Locate the cell with the specified text and output its [x, y] center coordinate. 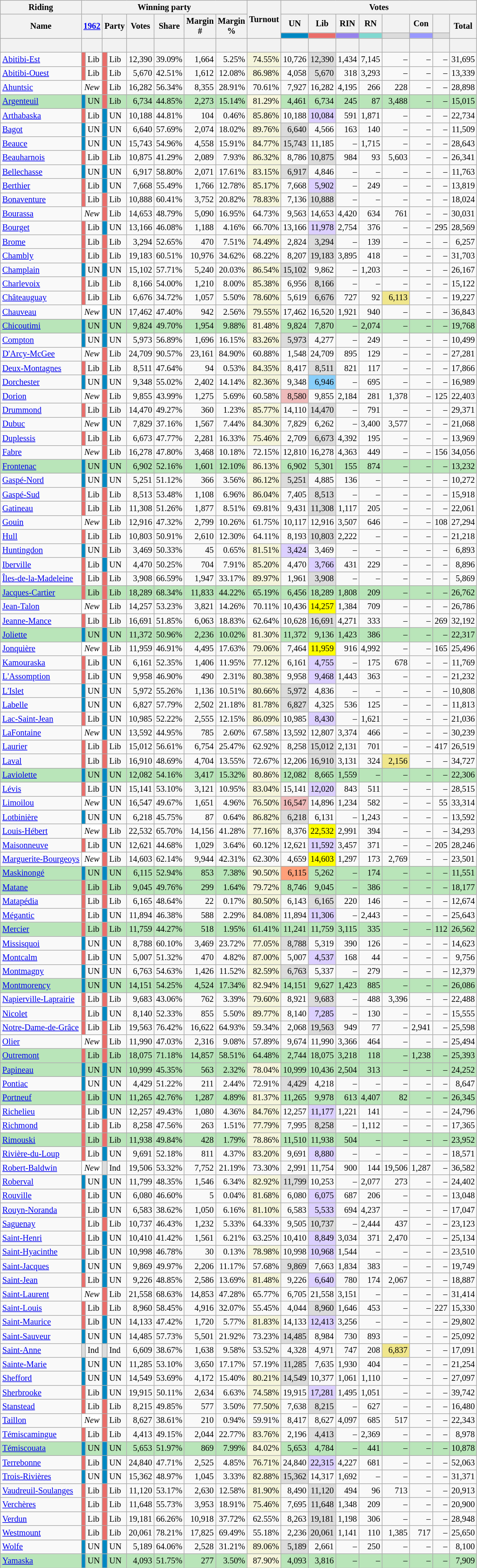
2,525 [200, 1463]
44.81% [169, 115]
11,241 [295, 929]
5,262 [322, 873]
7.99% [232, 1448]
31.21% [232, 1547]
0.13% [232, 1252]
4,420 [347, 214]
28,898 [463, 88]
8,665 [322, 775]
6.96% [232, 494]
785 [200, 733]
59.34% [264, 1028]
Share [169, 26]
6,754 [200, 747]
146 [371, 901]
220 [347, 901]
25,134 [463, 1238]
Jean-Talon [41, 607]
5,501 [200, 1336]
86.09% [264, 719]
Portneuf [41, 1098]
59.91% [264, 1420]
64.33% [264, 1224]
3,577 [396, 424]
6,893 [463, 550]
86.82% [264, 817]
295 [441, 228]
6.16% [232, 1210]
65.77% [264, 1294]
1,198 [347, 1519]
4.16% [232, 228]
7,285 [322, 1014]
2,206 [200, 1266]
53.23% [169, 607]
273 [396, 1182]
42.31% [232, 859]
155 [347, 466]
38.61% [169, 1420]
8,355 [200, 88]
4.37% [232, 1154]
77.50% [264, 1406]
0.46% [232, 115]
85.17% [264, 186]
64.11% [264, 537]
627 [371, 1406]
Fabre [41, 452]
Dubuc [41, 424]
27,097 [463, 1378]
404 [371, 1364]
1962 [92, 26]
2,470 [396, 1238]
37.72% [232, 1519]
17,365 [463, 1126]
1,559 [347, 775]
23.72% [232, 943]
17,825 [200, 1533]
1,930 [347, 1364]
2,630 [200, 1490]
0.64% [232, 817]
17,091 [463, 1350]
695 [371, 382]
12.58% [232, 1490]
Bellechasse [41, 172]
2.56% [232, 312]
Saguenay [41, 1224]
Arthabaska [41, 115]
761 [396, 214]
47.77% [169, 438]
1,921 [347, 312]
694 [347, 1210]
3,417 [200, 775]
11.95% [232, 663]
47.28% [232, 1294]
8.00% [232, 284]
24,796 [463, 1112]
1,050 [200, 1210]
8,786 [295, 158]
17,281 [322, 1392]
6,257 [463, 242]
2,281 [200, 438]
10,272 [463, 480]
46.78% [169, 1252]
Papineau [41, 1070]
853 [200, 873]
7.91% [232, 564]
3,293 [371, 73]
44.95% [169, 733]
494 [347, 1490]
2,077 [371, 1182]
Duplessis [41, 438]
10,726 [295, 59]
9,136 [322, 635]
14,853 [200, 1294]
78.21% [169, 1533]
58.45% [169, 1308]
57.89% [264, 1041]
25,393 [463, 1056]
54.63% [169, 971]
49.84% [169, 1140]
417 [441, 747]
2,443 [371, 915]
10.51% [232, 691]
48.79% [169, 214]
10,878 [463, 1448]
55.45% [264, 1308]
79.60% [264, 999]
266 [371, 88]
1,136 [200, 691]
Gatineau [41, 508]
12,807 [322, 733]
5.69% [232, 396]
25,496 [463, 649]
Labelle [41, 705]
Richelieu [41, 1112]
2,444 [371, 1224]
437 [396, 1224]
Matane [41, 887]
2,156 [396, 761]
Nicolet [41, 1014]
55.73% [169, 1505]
4.36% [232, 1112]
77.12% [264, 663]
1,646 [347, 1308]
54.96% [169, 143]
335 [371, 929]
281 [371, 396]
136 [347, 480]
2,528 [200, 1547]
1,544 [347, 1252]
324 [371, 761]
57.19% [264, 1364]
464 [371, 1041]
3,816 [322, 1561]
4,195 [347, 88]
701 [371, 747]
747 [347, 1350]
21,068 [463, 424]
53.52% [264, 1350]
5,533 [322, 1210]
118 [371, 1056]
5,090 [200, 214]
4,363 [347, 452]
8,580 [295, 396]
504 [347, 1140]
44.85% [169, 101]
70.61% [264, 88]
Saint-Jacques [41, 1266]
51.75% [169, 1561]
44.27% [169, 929]
85.38% [264, 284]
7,638 [295, 1406]
17,047 [463, 1210]
10.18% [232, 452]
15.32% [232, 775]
518 [200, 929]
9.58% [232, 1350]
2,369 [371, 1435]
46.43% [169, 1224]
2,068 [295, 1028]
68.34% [169, 592]
2.29% [232, 915]
Sainte-Marie [41, 1364]
52.16% [169, 466]
206 [371, 1196]
16.95% [232, 214]
6,456 [295, 592]
1,210 [200, 284]
51.85% [169, 621]
4,328 [295, 1350]
47.80% [169, 452]
1,612 [200, 73]
678 [396, 663]
13,048 [463, 1196]
1,221 [347, 1112]
81.29% [264, 101]
Saint-Louis [41, 1308]
2,634 [200, 1392]
9,627 [322, 986]
8,263 [295, 1519]
15,555 [463, 1014]
13.69% [232, 1280]
Rouyn-Noranda [41, 1210]
165 [441, 649]
8,647 [463, 1084]
3,424 [295, 550]
16,520 [322, 312]
34.72% [169, 298]
10,628 [295, 621]
1,766 [200, 186]
376 [371, 228]
52.94% [169, 873]
1,243 [371, 817]
Napierville-Laprairie [41, 999]
780 [347, 1280]
Gouin [41, 522]
11,763 [463, 172]
Lévis [41, 789]
11,754 [322, 1168]
69.81% [264, 508]
2,754 [347, 228]
4,058 [295, 73]
24,252 [463, 1070]
3,953 [200, 1505]
22,315 [322, 1463]
210 [200, 1420]
7.38% [232, 873]
7,927 [295, 88]
89.77% [264, 1014]
81.90% [264, 1490]
84.35% [264, 368]
12,674 [463, 901]
25,092 [463, 1336]
3,374 [347, 733]
949 [347, 1028]
Saint-Sauveur [41, 1336]
22,317 [463, 635]
Chicoutimi [41, 326]
76.50% [264, 803]
1,057 [200, 298]
2,941 [421, 1028]
10,976 [200, 256]
1,692 [347, 1477]
Chambly [41, 256]
50.91% [169, 537]
54.00% [169, 284]
62.55% [264, 1519]
36,582 [463, 1168]
25,650 [463, 1533]
1,112 [371, 1126]
23,501 [463, 859]
22,734 [463, 115]
17.17% [232, 1364]
45 [200, 550]
3.39% [232, 999]
6.34% [232, 1182]
110 [371, 1533]
47.64% [169, 368]
60.12% [264, 845]
48.35% [169, 1182]
141 [371, 1112]
42.51% [169, 73]
4,325 [322, 705]
53.69% [169, 1378]
Shefford [41, 1378]
17.63% [232, 649]
4,566 [322, 130]
79.06% [264, 649]
15,330 [463, 1308]
48.85% [169, 1280]
9,468 [322, 677]
58.80% [169, 172]
Olier [41, 1041]
250 [371, 1547]
2,402 [200, 382]
62.14% [169, 859]
7,909 [463, 1561]
Champlain [41, 270]
245 [347, 101]
7,695 [295, 1505]
22,306 [463, 775]
0.04% [232, 1196]
5,869 [463, 579]
2,273 [200, 101]
306 [371, 1519]
18.02% [232, 130]
87.00% [264, 957]
717 [421, 1533]
45.35% [169, 1070]
64.06% [169, 1547]
277 [200, 1561]
3.64% [232, 845]
453 [371, 1308]
139 [371, 242]
2,089 [200, 158]
3,131 [347, 761]
28.91% [232, 88]
49.76% [169, 887]
Con [421, 23]
11,813 [463, 705]
4,392 [347, 438]
26,086 [463, 986]
1,232 [200, 1224]
Abitibi-Ouest [41, 73]
104 [200, 115]
Bagot [41, 130]
563 [200, 1070]
84.77% [264, 143]
6,131 [322, 817]
Deux-Montagnes [41, 368]
8,746 [295, 887]
89.97% [264, 579]
63.25% [264, 1238]
11,185 [322, 143]
108 [441, 522]
126 [371, 943]
2,222 [347, 537]
57.79% [169, 705]
84.02% [264, 1448]
Trois-Rivières [41, 1477]
11,177 [322, 1112]
7,145 [371, 59]
64.48% [264, 1056]
Gaspé-Sud [41, 494]
31,371 [463, 1477]
Limoilou [41, 803]
Turnout [264, 19]
16,989 [463, 382]
10,499 [463, 340]
4,461 [295, 101]
811 [200, 1154]
893 [371, 1336]
15,015 [463, 101]
13,339 [463, 73]
3,151 [347, 1294]
Outremont [41, 1056]
Dorchester [41, 382]
11,833 [200, 592]
821 [347, 368]
1,384 [347, 607]
1.79% [232, 1140]
77.05% [264, 943]
14,317 [322, 1477]
1,720 [200, 1322]
9,862 [322, 270]
791 [371, 410]
6,609 [140, 1350]
26,562 [463, 929]
86.12% [264, 480]
874 [371, 466]
1,808 [347, 592]
81.78% [264, 705]
Iberville [41, 564]
7.93% [232, 158]
Beauharnois [41, 158]
84.30% [264, 424]
1,664 [200, 59]
713 [396, 1490]
Rimouski [41, 1140]
3,034 [347, 1238]
2,824 [295, 242]
47.32% [169, 522]
60.58% [264, 396]
52.35% [169, 663]
14,896 [322, 803]
900 [347, 1168]
43.99% [169, 396]
Lotbinière [41, 817]
48.69% [169, 761]
1,238 [421, 1056]
64.93% [232, 1028]
52,063 [463, 1463]
685 [371, 1420]
3,488 [396, 101]
1.64% [232, 887]
Saint-Hyacinthe [41, 1252]
3,256 [347, 1322]
50.25% [169, 564]
12,810 [295, 452]
1,141 [347, 1533]
31,414 [463, 1294]
52.33% [169, 1014]
21.19% [232, 1168]
61.75% [264, 522]
Riding [41, 7]
536 [347, 705]
77 [371, 1028]
2.60% [232, 733]
38.67% [169, 1350]
34,056 [463, 452]
28,515 [463, 789]
14,623 [463, 943]
263 [200, 1126]
81.10% [264, 1210]
26,762 [463, 592]
7,464 [295, 649]
56.34% [169, 88]
17.61% [232, 172]
15.91% [232, 143]
1,275 [200, 396]
Maisonneuve [41, 845]
Montmagny [41, 971]
299 [200, 887]
18,571 [463, 1154]
4,836 [322, 691]
449 [371, 452]
5,319 [322, 943]
74.49% [264, 242]
80.38% [264, 677]
4,537 [322, 957]
83.26% [264, 340]
22,403 [463, 396]
441 [371, 1448]
15.14% [232, 101]
0.94% [232, 1420]
19,227 [463, 298]
56.61% [169, 747]
11,510 [295, 1140]
Châteauguay [41, 298]
869 [200, 1448]
21.92% [232, 1336]
Hull [41, 537]
8,430 [322, 719]
31,703 [463, 256]
3,457 [347, 845]
80.86% [264, 775]
22,488 [463, 999]
Missisquoi [41, 943]
4,659 [295, 859]
4,916 [200, 1308]
4.82% [232, 957]
588 [200, 915]
81.30% [264, 635]
4,524 [200, 986]
74.58% [264, 1392]
44.68% [169, 845]
29,802 [463, 1322]
83.20% [264, 1154]
49.27% [169, 410]
15,122 [463, 284]
51.22% [169, 1084]
269 [441, 621]
72.15% [264, 452]
10,377 [322, 1378]
1,546 [200, 1182]
Saint-Henri [41, 1238]
11,306 [322, 915]
50.96% [169, 635]
Richmond [41, 1126]
279 [371, 971]
Robert-Baldwin [41, 1168]
16,480 [463, 1406]
53.48% [169, 494]
34,727 [463, 761]
1,117 [347, 508]
10,968 [322, 1252]
229 [371, 564]
51.32% [169, 957]
2.44% [232, 1084]
5 [200, 1196]
333 [371, 621]
687 [347, 1196]
78.98% [264, 1252]
83.04% [264, 789]
84.08% [264, 915]
53.32% [169, 1168]
8,921 [295, 999]
13.55% [232, 761]
Mercier [41, 929]
92 [371, 298]
55 [441, 803]
1.51% [232, 1126]
2,709 [295, 438]
591 [347, 115]
84.76% [264, 1112]
3,650 [200, 1364]
Total [463, 26]
Kamouraska [41, 663]
44.22% [232, 592]
49.97% [169, 1266]
10,918 [200, 1519]
L'Assomption [41, 677]
30 [200, 1252]
64.73% [264, 214]
14.26% [232, 607]
9,431 [295, 508]
1,203 [371, 270]
29,371 [463, 410]
11,978 [322, 228]
81.51% [264, 550]
27,294 [463, 522]
2.31% [232, 677]
3,366 [347, 1041]
4,885 [322, 480]
Chauveau [41, 312]
363 [371, 677]
Dorion [41, 396]
41.29% [169, 158]
5,301 [322, 466]
173 [371, 859]
9,978 [322, 1098]
Jacques-Cartier [41, 592]
23,161 [200, 354]
83.15% [264, 172]
50.11% [169, 1392]
Charlevoix [41, 284]
12.08% [232, 73]
0.53% [232, 368]
4,755 [322, 663]
9,756 [463, 957]
Matapédia [41, 901]
8,896 [463, 564]
8.51% [232, 508]
Argenteuil [41, 101]
41.42% [169, 1238]
16.15% [232, 340]
26,345 [463, 1098]
60.41% [169, 200]
10.02% [232, 635]
20.03% [232, 270]
46.91% [169, 649]
1,651 [200, 803]
2,071 [200, 172]
855 [200, 1014]
3.33% [232, 1477]
Compton [41, 340]
9,505 [295, 1224]
Brome [41, 242]
428 [200, 1140]
3,121 [200, 789]
Party [115, 26]
Berthier [41, 186]
28,246 [463, 845]
14,857 [200, 1056]
130 [371, 1014]
25,494 [463, 1041]
Stanstead [41, 1406]
4,097 [347, 1420]
488 [371, 999]
Saint-Maurice [41, 1322]
46.08% [169, 228]
80.66% [264, 691]
Témiscamingue [41, 1435]
21,036 [463, 719]
5,337 [322, 971]
62.64% [264, 621]
79.55% [264, 312]
9.88% [232, 326]
940 [371, 312]
30,031 [463, 214]
2,504 [347, 1070]
15.40% [232, 1378]
5,240 [200, 270]
1,348 [347, 1505]
366 [200, 480]
33,314 [463, 803]
4,227 [347, 1463]
Beauce [41, 143]
73.30% [264, 1168]
7,635 [322, 1364]
14,156 [200, 831]
4,218 [322, 1084]
6,956 [295, 284]
13,969 [463, 438]
4,172 [200, 1378]
6,705 [295, 1294]
Pontiac [41, 1084]
5.25% [232, 59]
25,598 [463, 1028]
96 [371, 1490]
89.76% [264, 130]
646 [371, 522]
11.17% [232, 1266]
13,232 [463, 466]
38.62% [169, 1210]
19,749 [463, 1266]
7,752 [200, 1168]
22,343 [463, 1420]
1.23% [232, 410]
4,407 [371, 1098]
12.10% [232, 466]
634 [371, 214]
Drummond [41, 410]
8,376 [295, 831]
3,218 [347, 1056]
47.42% [169, 1322]
61.41% [264, 929]
6.21% [232, 1238]
129 [371, 354]
20,913 [463, 1490]
1,051 [371, 1392]
72.91% [264, 1084]
44 [371, 957]
86.32% [264, 158]
19,768 [463, 326]
39.09% [169, 59]
7.51% [232, 242]
Montmorency [41, 986]
73.23% [264, 1336]
117 [371, 368]
11,509 [463, 130]
Laviolette [41, 775]
22 [200, 901]
25.47% [232, 747]
10,117 [295, 522]
78.04% [264, 1070]
Yamaska [41, 1561]
7,136 [295, 200]
85.86% [264, 115]
60.88% [264, 354]
140 [371, 130]
LaFontaine [41, 733]
12.30% [232, 537]
704 [200, 564]
RIN [347, 23]
163 [347, 130]
L'Islet [41, 691]
81.83% [264, 1322]
49.67% [169, 803]
227 [441, 1308]
1,443 [347, 677]
12,379 [463, 971]
144 [371, 1168]
13,819 [463, 186]
76.71% [264, 1463]
26,167 [463, 270]
66.26% [169, 1519]
12.15% [232, 719]
Saint-Anne [41, 1350]
4,704 [200, 761]
Joliette [41, 635]
383 [371, 1266]
11.52% [232, 971]
2.32% [232, 1070]
46.38% [169, 915]
5,603 [396, 158]
86.54% [264, 270]
1,834 [347, 1266]
86.98% [264, 73]
78.60% [264, 298]
7,405 [295, 494]
21,232 [463, 677]
9,563 [295, 214]
Jeanne-Mance [41, 621]
51.12% [169, 480]
Winning party [164, 7]
4,495 [200, 649]
Verchères [41, 1505]
D'Arcy-McGee [41, 354]
39,742 [463, 1392]
21.18% [232, 705]
Bonaventure [41, 200]
577 [200, 1406]
2,316 [200, 1041]
Verdun [41, 1519]
21,218 [463, 537]
1,080 [200, 1112]
79.72% [264, 887]
53.17% [169, 1490]
1.95% [232, 929]
22.77% [232, 1435]
57.73% [169, 1336]
Roberval [41, 1182]
418 [371, 256]
80.50% [264, 901]
48.64% [169, 901]
Saint-Jean [41, 1280]
66.59% [169, 579]
730 [347, 1336]
65.19% [264, 592]
1,638 [200, 1350]
Laval [41, 761]
4.96% [232, 803]
6,946 [322, 382]
3,400 [371, 424]
77.79% [264, 1126]
93 [371, 158]
843 [347, 789]
14,110 [295, 410]
0.17% [232, 901]
7,663 [322, 1266]
4,971 [322, 1350]
12,020 [322, 789]
1,621 [371, 719]
Huntingdon [41, 550]
72.67% [264, 761]
3,752 [200, 200]
Marguerite-Bourgeoys [41, 859]
33.17% [232, 579]
228 [396, 88]
32,192 [463, 621]
42.76% [169, 1098]
9,674 [295, 1041]
Lac-Saint-Jean [41, 719]
51.26% [169, 508]
82.59% [264, 971]
5,902 [322, 186]
Témiscouata [41, 1448]
78.86% [264, 1140]
28,948 [463, 1519]
Îles-de-la-Madeleine [41, 579]
49.70% [169, 326]
2,196 [295, 1435]
1,029 [200, 845]
Montcalm [41, 957]
762 [200, 999]
8,193 [295, 537]
50.33% [169, 550]
34.62% [232, 256]
32.07% [232, 1308]
1,234 [347, 803]
466 [371, 733]
Sherbrooke [41, 1392]
60.51% [169, 256]
Margin# [200, 26]
23,123 [463, 1224]
6,262 [322, 424]
2,131 [347, 747]
5.77% [232, 1322]
86.04% [264, 494]
77.16% [264, 831]
86.13% [264, 466]
28,569 [463, 228]
Margin% [232, 26]
18,887 [463, 1280]
Abitibi-Est [41, 59]
Louis-Hébert [41, 831]
47.03% [169, 1041]
66.70% [264, 228]
1,567 [200, 424]
74.55% [264, 59]
83.76% [264, 1435]
8,490 [295, 1490]
4,277 [322, 340]
1,406 [200, 663]
2,610 [200, 537]
90.50% [264, 873]
313 [371, 1070]
82.92% [264, 1182]
15,918 [463, 494]
Jonquière [41, 649]
2,067 [396, 1280]
Bourget [41, 228]
156 [441, 452]
18.91% [232, 1505]
390 [347, 943]
511 [371, 789]
1,548 [295, 354]
195 [371, 438]
69.49% [232, 1533]
Bourassa [41, 214]
1,871 [371, 115]
27,281 [463, 354]
11,769 [463, 663]
71.18% [169, 1056]
25,643 [463, 915]
5.33% [232, 1224]
55.49% [169, 186]
1,385 [396, 1533]
360 [200, 410]
78.83% [264, 200]
62.92% [264, 747]
Taillon [41, 1420]
Notre-Dame-de-Grâce [41, 1028]
1,561 [200, 1238]
490 [200, 677]
9.08% [232, 1041]
16.33% [232, 438]
49.85% [169, 1406]
2,799 [200, 522]
8,984 [322, 1336]
Rouville [41, 1196]
7,995 [295, 1126]
1,110 [371, 1378]
112 [441, 929]
20,900 [463, 1505]
43.06% [169, 999]
4.89% [232, 1098]
81.68% [264, 1196]
60.10% [169, 943]
70.11% [264, 607]
11,551 [463, 873]
18,177 [463, 887]
984 [347, 158]
0.65% [232, 550]
55.18% [264, 1533]
87.90% [264, 1561]
2,502 [200, 705]
517 [396, 1420]
17.34% [232, 986]
1,108 [200, 494]
3,396 [396, 999]
2,555 [200, 719]
4,846 [322, 172]
16,622 [200, 1028]
12.78% [232, 186]
582 [371, 803]
1,188 [200, 228]
709 [371, 607]
21,254 [463, 1364]
1,061 [347, 1378]
6,063 [200, 621]
1,961 [295, 579]
68.63% [169, 1294]
2,744 [295, 1056]
6,837 [396, 1350]
52.65% [169, 242]
4,237 [371, 1210]
57.71% [169, 270]
47.40% [169, 312]
45.75% [169, 817]
30,239 [463, 733]
55.26% [169, 691]
Name [41, 26]
80.21% [264, 1378]
36,843 [463, 312]
20.82% [232, 200]
1,954 [200, 326]
82 [396, 1098]
895 [347, 354]
211 [200, 1084]
Gaspé-Nord [41, 480]
58.51% [232, 1056]
6.63% [232, 1392]
67.58% [264, 733]
54.16% [169, 775]
2,044 [200, 1435]
52.18% [169, 1154]
6,113 [396, 298]
47.56% [169, 1126]
4,271 [347, 621]
23,510 [463, 1252]
613 [347, 1098]
10,253 [322, 1182]
2,661 [322, 1547]
Vaudreuil-Soulanges [41, 1490]
4.85% [232, 1463]
65.70% [169, 831]
18.83% [232, 621]
81.37% [264, 1098]
1,947 [200, 579]
51.97% [169, 1448]
208 [371, 1350]
942 [200, 312]
10.26% [232, 522]
8,849 [322, 1238]
46.90% [169, 677]
68.22% [264, 256]
3,468 [200, 452]
14.14% [232, 382]
2,769 [396, 859]
4,784 [322, 1448]
46.60% [169, 1196]
RN [371, 23]
34,293 [463, 831]
17,866 [463, 368]
47.71% [169, 1463]
10,084 [322, 115]
916 [347, 649]
Rivière-du-Loup [41, 1154]
1,434 [347, 59]
94 [200, 368]
Terrebonne [41, 1463]
2,586 [200, 1280]
1,297 [347, 859]
49.15% [169, 1435]
57.68% [264, 1266]
4,044 [295, 1308]
885 [371, 986]
3.56% [232, 480]
12,206 [295, 761]
3,507 [347, 522]
6,143 [295, 901]
37.16% [169, 424]
31,695 [463, 59]
11,592 [322, 845]
9,944 [200, 859]
7,870 [322, 326]
394 [371, 831]
431 [347, 564]
26,519 [463, 747]
2,184 [347, 396]
175 [371, 663]
318 [347, 73]
49.43% [169, 1112]
41.28% [232, 831]
Maskinongé [41, 873]
3,821 [200, 607]
8,207 [295, 256]
85.20% [264, 564]
1,378 [396, 396]
82.94% [264, 986]
1,495 [347, 1392]
8,100 [463, 1547]
52.22% [169, 719]
8,880 [322, 1154]
Ahuntsic [41, 88]
4,558 [200, 143]
Wolfe [41, 1547]
5,619 [295, 298]
28,643 [463, 143]
90.57% [169, 354]
6,075 [322, 1196]
4,992 [371, 649]
1,601 [200, 466]
10.95% [232, 789]
85.77% [264, 410]
22,061 [463, 508]
24,402 [463, 1182]
681 [371, 1463]
7.44% [232, 424]
1,696 [200, 340]
727 [347, 298]
3,895 [347, 256]
3,766 [322, 564]
1,045 [200, 1477]
Frontenac [41, 466]
26,786 [463, 607]
55.02% [169, 382]
48.97% [169, 1477]
Westmount [41, 1533]
89.06% [264, 1547]
82.88% [264, 1477]
62.30% [264, 859]
18,024 [463, 200]
1,877 [200, 508]
Laurier [41, 747]
54.25% [169, 986]
84.90% [232, 354]
23,952 [463, 1140]
168 [347, 957]
57.69% [169, 130]
10,808 [463, 691]
82.36% [264, 382]
8,978 [463, 1435]
1,715 [371, 143]
Mégantic [41, 915]
3,115 [347, 929]
Saint-Laurent [41, 1294]
56.89% [169, 340]
12,413 [322, 1322]
76.42% [169, 1028]
1,426 [200, 971]
26,341 [463, 158]
